Pinpoint the cell where the given text exists, returning its [x, y] midpoint coordinate. 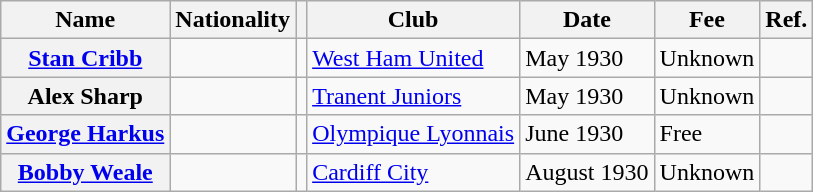
Ref. [786, 20]
Stan Cribb [86, 58]
Bobby Weale [86, 172]
Name [86, 20]
West Ham United [414, 58]
Club [414, 20]
Alex Sharp [86, 96]
Tranent Juniors [414, 96]
Olympique Lyonnais [414, 134]
Fee [707, 20]
George Harkus [86, 134]
August 1930 [587, 172]
Cardiff City [414, 172]
June 1930 [587, 134]
Free [707, 134]
Nationality [233, 20]
Date [587, 20]
